Extract the [x, y] coordinate from the center of the cell holding the provided text.  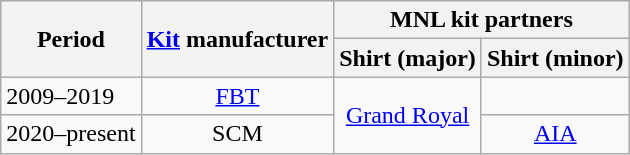
FBT [238, 96]
Kit manufacturer [238, 39]
Shirt (minor) [555, 58]
MNL kit partners [482, 20]
Grand Royal [408, 115]
SCM [238, 134]
2009–2019 [71, 96]
AIA [555, 134]
Period [71, 39]
Shirt (major) [408, 58]
2020–present [71, 134]
